Output the (x, y) coordinate of the center of the cell containing the given text.  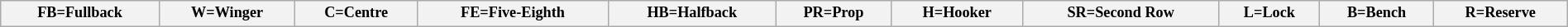
FB=Fullback (79, 13)
W=Winger (227, 13)
SR=Second Row (1121, 13)
L=Lock (1269, 13)
FE=Five-Eighth (513, 13)
B=Bench (1376, 13)
PR=Prop (834, 13)
R=Reserve (1500, 13)
HB=Halfback (692, 13)
H=Hooker (957, 13)
C=Centre (356, 13)
